Capture the cell that displays the provided text and extract its (x, y) central coordinate. 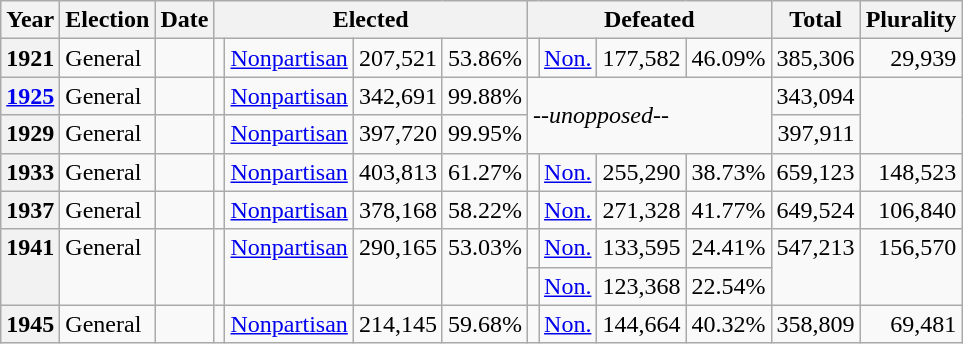
99.88% (484, 96)
177,582 (642, 58)
Date (184, 20)
24.41% (728, 248)
144,664 (642, 324)
358,809 (816, 324)
1945 (30, 324)
659,123 (816, 172)
1929 (30, 134)
148,523 (911, 172)
214,145 (398, 324)
69,481 (911, 324)
255,290 (642, 172)
133,595 (642, 248)
59.68% (484, 324)
342,691 (398, 96)
649,524 (816, 210)
53.03% (484, 267)
1937 (30, 210)
271,328 (642, 210)
58.22% (484, 210)
46.09% (728, 58)
106,840 (911, 210)
53.86% (484, 58)
Elected (371, 20)
41.77% (728, 210)
29,939 (911, 58)
Plurality (911, 20)
1925 (30, 96)
1941 (30, 267)
Year (30, 20)
Total (816, 20)
40.32% (728, 324)
1921 (30, 58)
38.73% (728, 172)
Defeated (649, 20)
156,570 (911, 267)
397,911 (816, 134)
385,306 (816, 58)
61.27% (484, 172)
207,521 (398, 58)
Election (108, 20)
--unopposed-- (649, 115)
403,813 (398, 172)
547,213 (816, 267)
123,368 (642, 286)
397,720 (398, 134)
290,165 (398, 267)
378,168 (398, 210)
343,094 (816, 96)
22.54% (728, 286)
1933 (30, 172)
99.95% (484, 134)
